Extract the (X, Y) coordinate from the center of the cell holding the provided text.  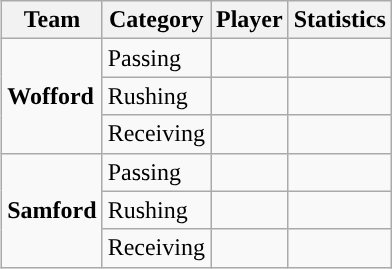
Wofford (52, 96)
Statistics (340, 20)
Samford (52, 210)
Player (249, 20)
Category (156, 20)
Team (52, 20)
